From the cell containing the given text, extract its center point as (x, y) coordinate. 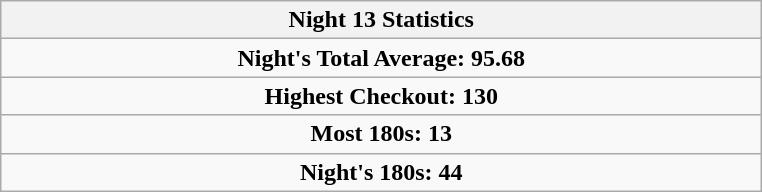
Night's Total Average: 95.68 (382, 58)
Night's 180s: 44 (382, 172)
Most 180s: 13 (382, 134)
Highest Checkout: 130 (382, 96)
Night 13 Statistics (382, 20)
